For the text-containing cell, return its midpoint in [X, Y] coordinate format. 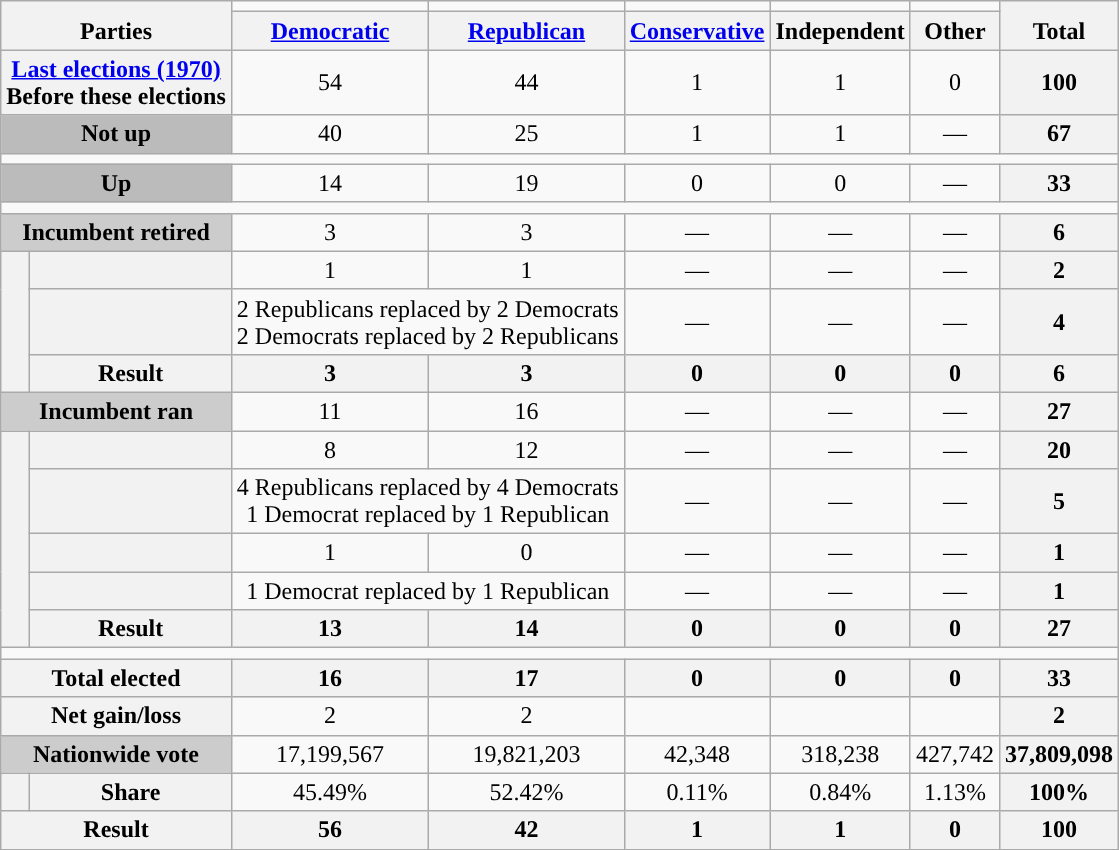
45.49% [330, 792]
Other [954, 31]
4 Republicans replaced by 4 Democrats1 Democrat replaced by 1 Republican [428, 502]
19 [527, 183]
19,821,203 [527, 754]
100% [1058, 792]
42 [527, 830]
37,809,098 [1058, 754]
Nationwide vote [116, 754]
318,238 [840, 754]
427,742 [954, 754]
17,199,567 [330, 754]
Parties [116, 26]
1 Democrat replaced by 1 Republican [428, 591]
0.84% [840, 792]
Last elections (1970)Before these elections [116, 82]
Republican [527, 31]
Democratic [330, 31]
54 [330, 82]
52.42% [527, 792]
0.11% [697, 792]
40 [330, 134]
44 [527, 82]
56 [330, 830]
42,348 [697, 754]
Net gain/loss [116, 716]
Independent [840, 31]
12 [527, 449]
1.13% [954, 792]
13 [330, 629]
25 [527, 134]
Share [130, 792]
4 [1058, 322]
11 [330, 411]
Conservative [697, 31]
Not up [116, 134]
17 [527, 678]
8 [330, 449]
Incumbent ran [116, 411]
67 [1058, 134]
Total elected [116, 678]
20 [1058, 449]
2 Republicans replaced by 2 Democrats2 Democrats replaced by 2 Republicans [428, 322]
Incumbent retired [116, 232]
Total [1058, 26]
5 [1058, 502]
Up [116, 183]
